From the cell containing the given text, extract its center point as [x, y] coordinate. 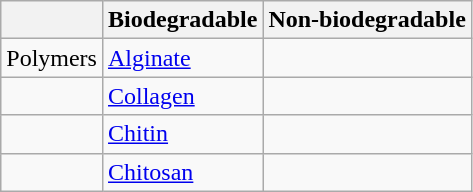
Collagen [182, 96]
Non-biodegradable [367, 20]
Chitosan [182, 172]
Biodegradable [182, 20]
Chitin [182, 134]
Alginate [182, 58]
Polymers [52, 58]
